Pinpoint the cell where the given text exists, returning its [x, y] midpoint coordinate. 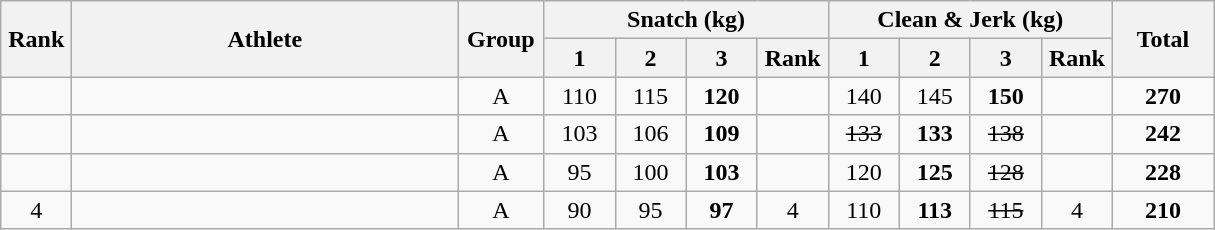
109 [722, 134]
128 [1006, 172]
Athlete [265, 39]
90 [580, 210]
125 [934, 172]
Total [1162, 39]
270 [1162, 96]
100 [650, 172]
228 [1162, 172]
140 [864, 96]
Group [501, 39]
113 [934, 210]
97 [722, 210]
242 [1162, 134]
Clean & Jerk (kg) [970, 20]
138 [1006, 134]
150 [1006, 96]
Snatch (kg) [686, 20]
145 [934, 96]
106 [650, 134]
210 [1162, 210]
